Return (X, Y) of the center of cell containing provided text 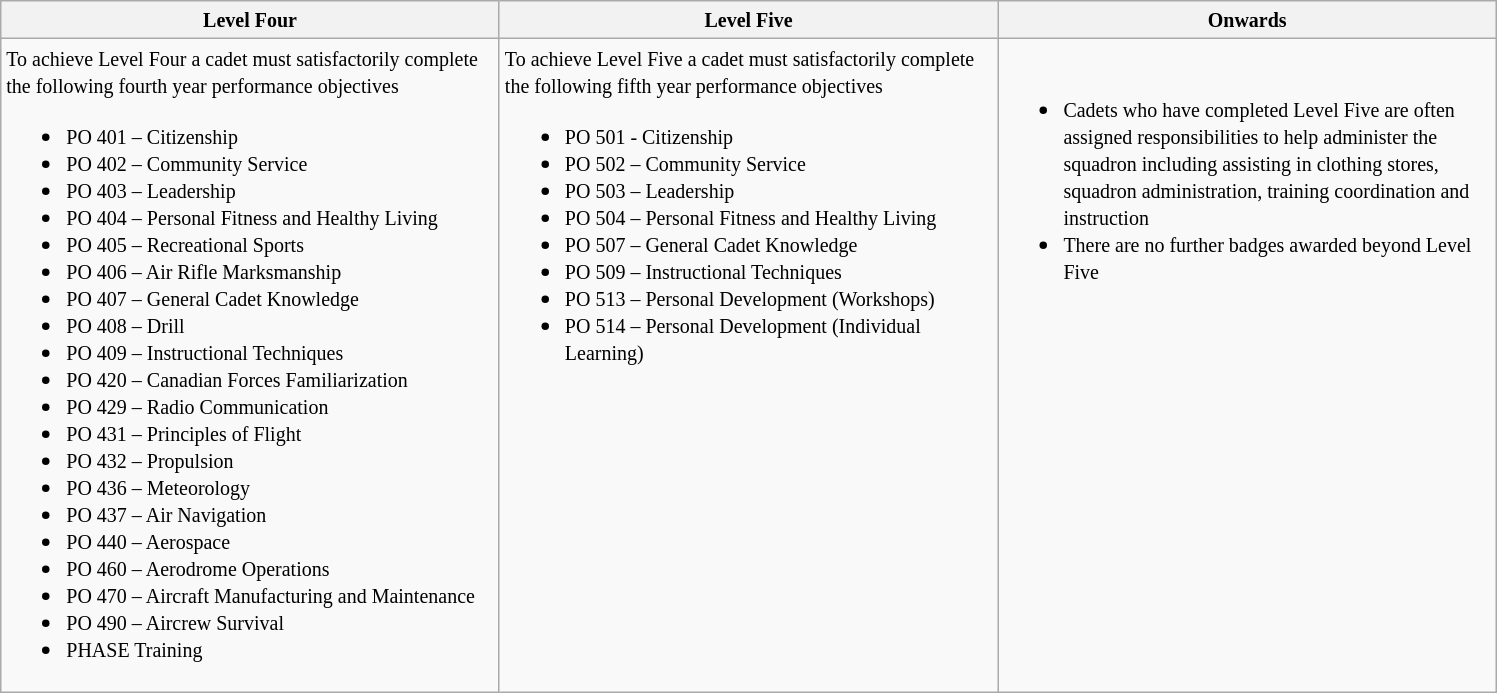
Level Four (250, 20)
Level Five (748, 20)
Onwards (1248, 20)
